Return (X, Y) of the center of cell containing provided text 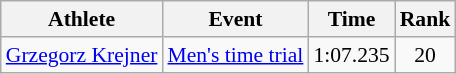
Rank (426, 19)
Time (351, 19)
20 (426, 55)
Grzegorz Krejner (82, 55)
Men's time trial (235, 55)
Athlete (82, 19)
Event (235, 19)
1:07.235 (351, 55)
